Pinpoint the cell where the given text exists, returning its [X, Y] midpoint coordinate. 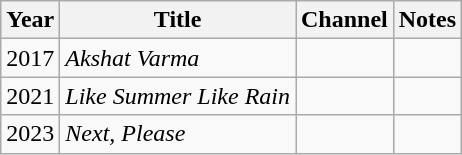
Channel [345, 20]
2017 [30, 58]
Like Summer Like Rain [178, 96]
Next, Please [178, 134]
2021 [30, 96]
Notes [427, 20]
Title [178, 20]
Year [30, 20]
Akshat Varma [178, 58]
2023 [30, 134]
